From the cell containing the given text, extract its center point as (X, Y) coordinate. 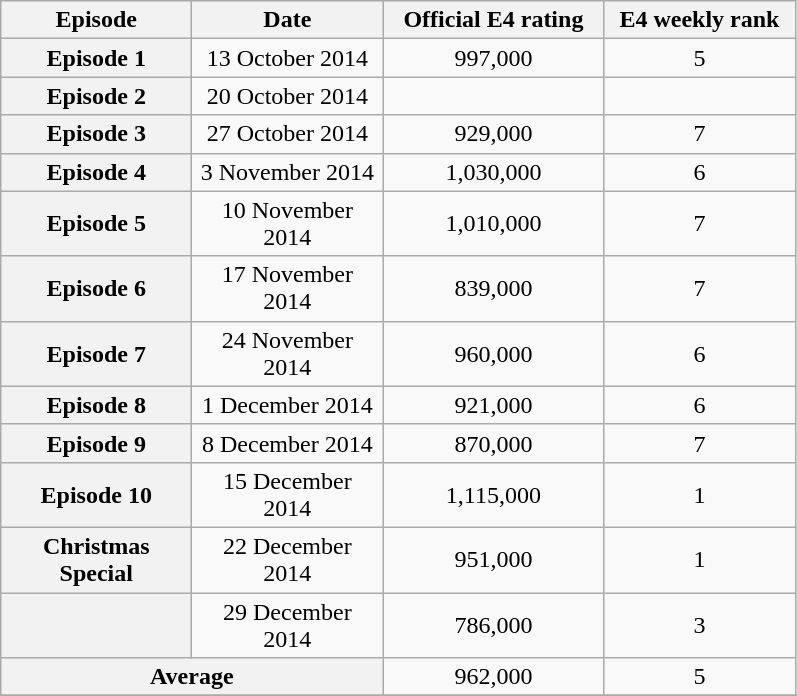
Episode 3 (96, 134)
Average (192, 677)
29 December 2014 (288, 624)
Christmas Special (96, 560)
8 December 2014 (288, 443)
1 December 2014 (288, 405)
951,000 (494, 560)
22 December 2014 (288, 560)
27 October 2014 (288, 134)
786,000 (494, 624)
Date (288, 20)
997,000 (494, 58)
960,000 (494, 354)
Episode 5 (96, 224)
839,000 (494, 288)
15 December 2014 (288, 494)
20 October 2014 (288, 96)
Episode 1 (96, 58)
10 November 2014 (288, 224)
962,000 (494, 677)
1,115,000 (494, 494)
1,030,000 (494, 172)
870,000 (494, 443)
Episode 10 (96, 494)
Episode 7 (96, 354)
921,000 (494, 405)
E4 weekly rank (700, 20)
Episode 2 (96, 96)
Episode 4 (96, 172)
Episode 8 (96, 405)
1,010,000 (494, 224)
929,000 (494, 134)
Episode 9 (96, 443)
24 November 2014 (288, 354)
17 November 2014 (288, 288)
3 November 2014 (288, 172)
Official E4 rating (494, 20)
13 October 2014 (288, 58)
Episode (96, 20)
Episode 6 (96, 288)
3 (700, 624)
